Determine the [X, Y] coordinate at the center of the cell enclosing the given text.  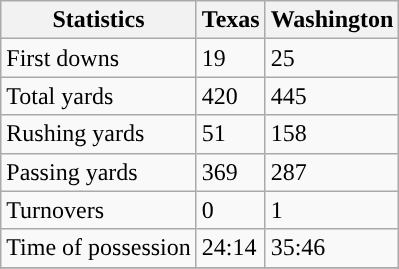
Passing yards [99, 172]
369 [230, 172]
Turnovers [99, 210]
51 [230, 134]
Total yards [99, 96]
Washington [332, 20]
35:46 [332, 248]
Rushing yards [99, 134]
Statistics [99, 20]
Texas [230, 20]
287 [332, 172]
Time of possession [99, 248]
1 [332, 210]
445 [332, 96]
19 [230, 58]
24:14 [230, 248]
158 [332, 134]
25 [332, 58]
420 [230, 96]
First downs [99, 58]
0 [230, 210]
